Capture the cell that displays the provided text and extract its [X, Y] central coordinate. 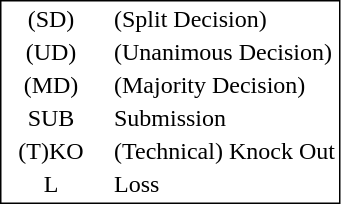
(Technical) Knock Out [224, 151]
(SD) [50, 19]
(Unanimous Decision) [224, 53]
SUB [50, 119]
(T)KO [50, 151]
Submission [224, 119]
Loss [224, 185]
(Split Decision) [224, 19]
(Majority Decision) [224, 85]
(UD) [50, 53]
L [50, 185]
(MD) [50, 85]
